For the text-containing cell, return its midpoint in (X, Y) coordinate format. 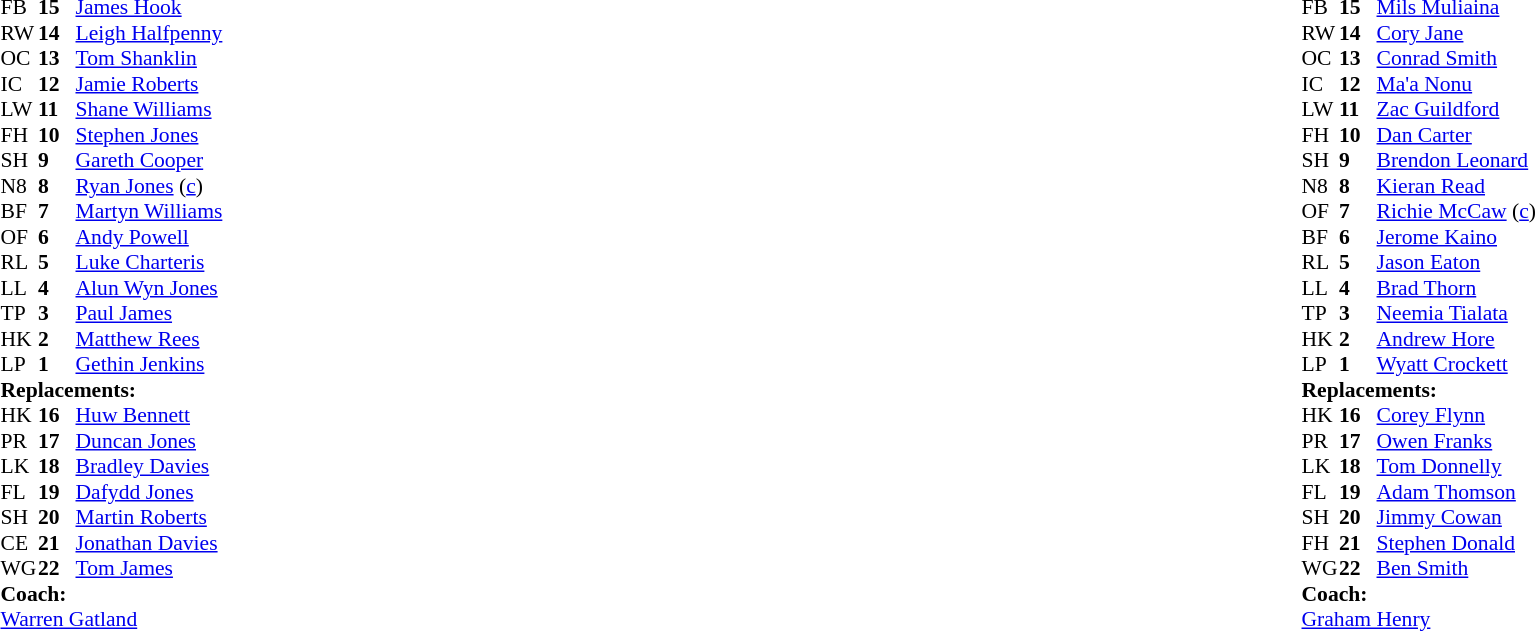
Replacements: (111, 390)
Andy Powell (150, 237)
Martin Roberts (150, 517)
Bradley Davies (150, 467)
Coach: (111, 594)
Jonathan Davies (150, 543)
Matthew Rees (150, 339)
Martyn Williams (150, 211)
Stephen Jones (150, 135)
Tom James (150, 569)
Leigh Halfpenny (150, 33)
Jamie Roberts (150, 84)
Shane Williams (150, 109)
CE (19, 543)
Luke Charteris (150, 263)
Tom Shanklin (150, 59)
Huw Bennett (150, 415)
Ryan Jones (c) (150, 186)
Paul James (150, 313)
Dafydd Jones (150, 492)
Gethin Jenkins (150, 365)
Duncan Jones (150, 441)
Alun Wyn Jones (150, 288)
Gareth Cooper (150, 161)
